Identify which cell holds the provided text, then report its [X, Y] central coordinate. 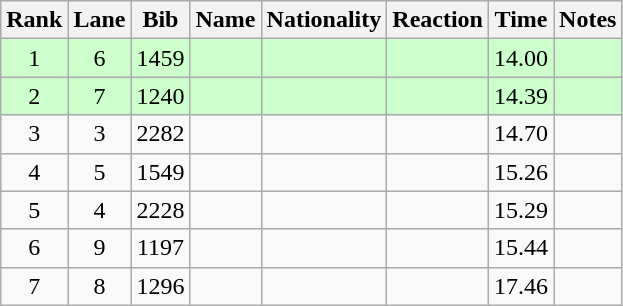
14.70 [520, 134]
Bib [160, 20]
14.00 [520, 58]
Lane [100, 20]
1197 [160, 248]
9 [100, 248]
8 [100, 286]
15.26 [520, 172]
Notes [588, 20]
2 [34, 96]
2228 [160, 210]
1 [34, 58]
2282 [160, 134]
15.44 [520, 248]
15.29 [520, 210]
Rank [34, 20]
17.46 [520, 286]
14.39 [520, 96]
Time [520, 20]
1296 [160, 286]
1459 [160, 58]
Reaction [438, 20]
1549 [160, 172]
Nationality [324, 20]
Name [226, 20]
1240 [160, 96]
